Return (x, y) of the center of cell containing provided text 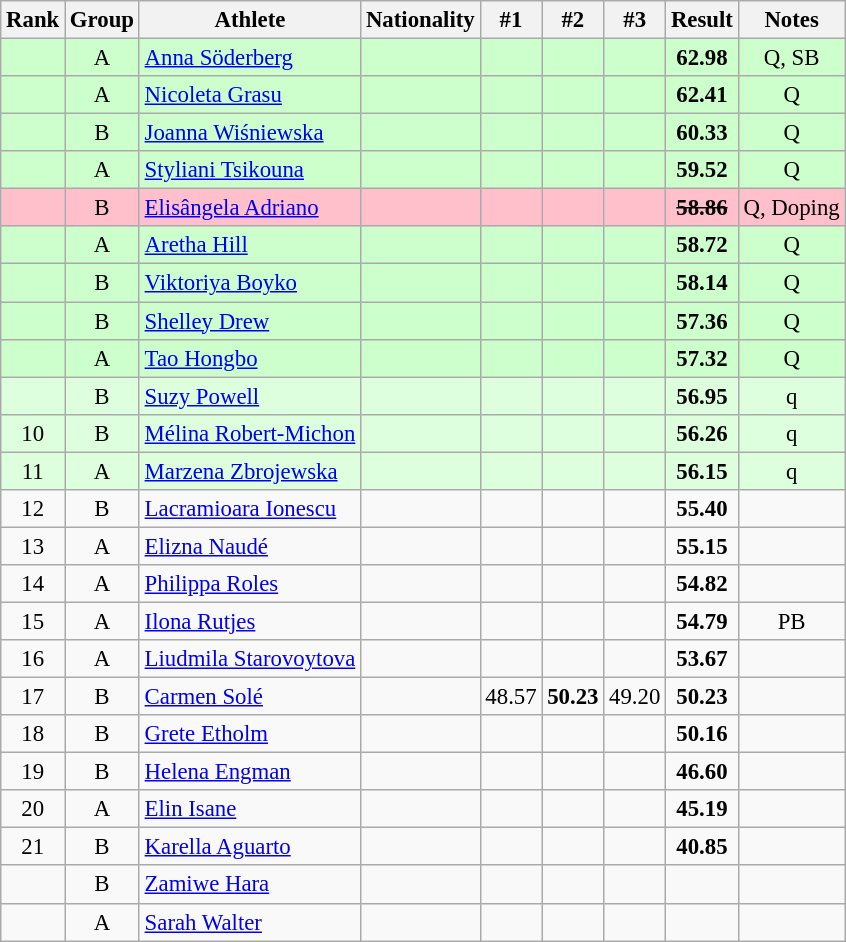
Group (102, 20)
Elin Isane (250, 809)
50.16 (702, 734)
Shelley Drew (250, 321)
59.52 (702, 170)
PB (792, 621)
58.72 (702, 245)
Styliani Tsikouna (250, 170)
Carmen Solé (250, 697)
60.33 (702, 133)
56.95 (702, 396)
#3 (635, 20)
Athlete (250, 20)
57.32 (702, 358)
Elisângela Adriano (250, 208)
40.85 (702, 847)
Helena Engman (250, 772)
45.19 (702, 809)
Sarah Walter (250, 922)
46.60 (702, 772)
Q, Doping (792, 208)
58.86 (702, 208)
Result (702, 20)
19 (33, 772)
Mélina Robert-Michon (250, 433)
Lacramioara Ionescu (250, 509)
16 (33, 659)
Nicoleta Grasu (250, 95)
54.82 (702, 584)
49.20 (635, 697)
Anna Söderberg (250, 58)
11 (33, 471)
12 (33, 509)
Tao Hongbo (250, 358)
Suzy Powell (250, 396)
14 (33, 584)
57.36 (702, 321)
Zamiwe Hara (250, 885)
Viktoriya Boyko (250, 283)
15 (33, 621)
55.15 (702, 546)
13 (33, 546)
53.67 (702, 659)
#2 (573, 20)
Elizna Naudé (250, 546)
Karella Aguarto (250, 847)
Notes (792, 20)
56.15 (702, 471)
Aretha Hill (250, 245)
58.14 (702, 283)
Joanna Wiśniewska (250, 133)
#1 (511, 20)
18 (33, 734)
Grete Etholm (250, 734)
62.41 (702, 95)
Marzena Zbrojewska (250, 471)
Ilona Rutjes (250, 621)
Rank (33, 20)
17 (33, 697)
Liudmila Starovoytova (250, 659)
48.57 (511, 697)
Philippa Roles (250, 584)
54.79 (702, 621)
Q, SB (792, 58)
Nationality (420, 20)
62.98 (702, 58)
55.40 (702, 509)
10 (33, 433)
20 (33, 809)
21 (33, 847)
56.26 (702, 433)
